Identify which cell holds the provided text, then report its (x, y) central coordinate. 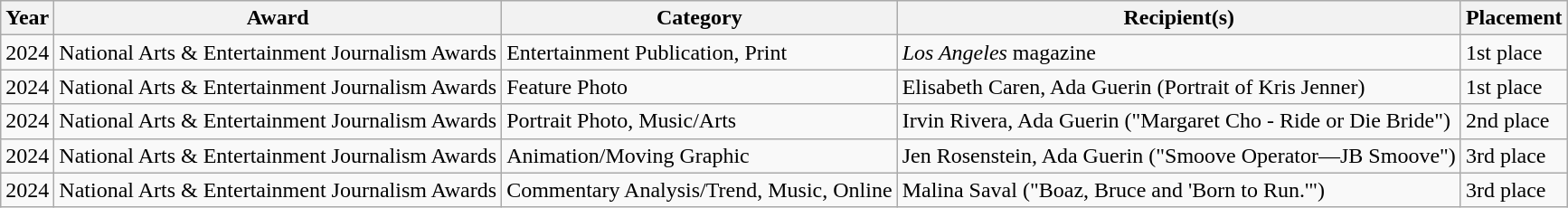
Irvin Rivera, Ada Guerin ("Margaret Cho - Ride or Die Bride") (1179, 121)
Entertainment Publication, Print (700, 52)
Feature Photo (700, 87)
Commentary Analysis/Trend, Music, Online (700, 190)
Placement (1514, 18)
Jen Rosenstein, Ada Guerin ("Smoove Operator—JB Smoove") (1179, 156)
Elisabeth Caren, Ada Guerin (Portrait of Kris Jenner) (1179, 87)
Los Angeles magazine (1179, 52)
Malina Saval ("Boaz, Bruce and 'Born to Run.'") (1179, 190)
Year (27, 18)
2nd place (1514, 121)
Award (279, 18)
Animation/Moving Graphic (700, 156)
Category (700, 18)
Recipient(s) (1179, 18)
Portrait Photo, Music/Arts (700, 121)
